Provide the [X, Y] coordinate of the cell's center where the given text is located.  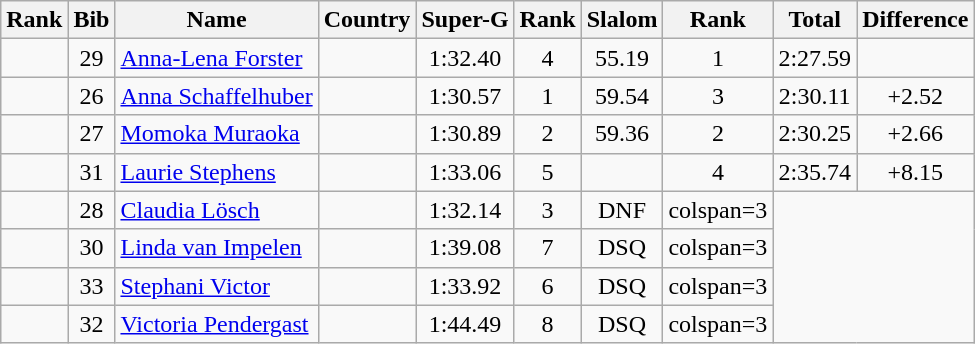
8 [548, 324]
31 [92, 172]
1:33.06 [465, 172]
Super-G [465, 20]
Difference [916, 20]
Total [815, 20]
32 [92, 324]
Momoka Muraoka [216, 134]
33 [92, 286]
2:30.11 [815, 96]
Anna-Lena Forster [216, 58]
59.36 [622, 134]
Slalom [622, 20]
27 [92, 134]
29 [92, 58]
2:27.59 [815, 58]
Claudia Lösch [216, 210]
7 [548, 248]
Name [216, 20]
1:33.92 [465, 286]
Country [367, 20]
1:30.89 [465, 134]
2:35.74 [815, 172]
6 [548, 286]
+2.52 [916, 96]
Bib [92, 20]
28 [92, 210]
Linda van Impelen [216, 248]
Laurie Stephens [216, 172]
DNF [622, 210]
1:32.40 [465, 58]
+8.15 [916, 172]
55.19 [622, 58]
Victoria Pendergast [216, 324]
1:44.49 [465, 324]
26 [92, 96]
59.54 [622, 96]
5 [548, 172]
+2.66 [916, 134]
1:32.14 [465, 210]
Anna Schaffelhuber [216, 96]
2:30.25 [815, 134]
Stephani Victor [216, 286]
1:39.08 [465, 248]
1:30.57 [465, 96]
30 [92, 248]
